Provide the [X, Y] coordinate of the cell's center where the given text is located.  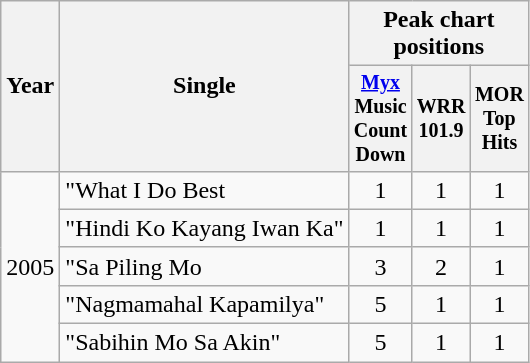
"Nagmamahal Kapamilya" [204, 304]
Myx Music Count Down [380, 118]
Year [30, 86]
2005 [30, 266]
2 [441, 266]
"What I Do Best [204, 190]
Peak chart positions [439, 34]
WRR 101.9 [441, 118]
"Sa Piling Mo [204, 266]
"Sabihin Mo Sa Akin" [204, 343]
"Hindi Ko Kayang Iwan Ka" [204, 228]
Single [204, 86]
3 [380, 266]
MOR Top Hits [499, 118]
